For the text-containing cell, return its midpoint in (X, Y) coordinate format. 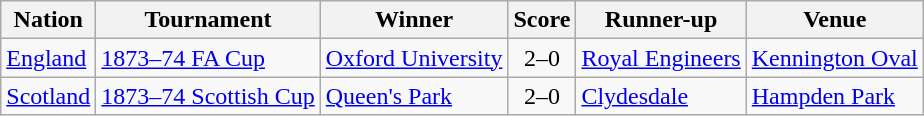
Score (542, 20)
Oxford University (414, 58)
Runner-up (661, 20)
Scotland (48, 96)
Winner (414, 20)
Venue (834, 20)
1873–74 FA Cup (208, 58)
Nation (48, 20)
Royal Engineers (661, 58)
Queen's Park (414, 96)
Kennington Oval (834, 58)
England (48, 58)
Tournament (208, 20)
Hampden Park (834, 96)
Clydesdale (661, 96)
1873–74 Scottish Cup (208, 96)
